Return [X, Y] of the center of cell containing provided text 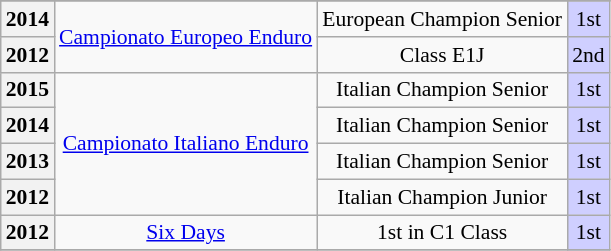
Class E1J [442, 55]
2nd [588, 55]
Six Days [186, 233]
2013 [28, 162]
European Champion Senior [442, 19]
Campionato Italiano Enduro [186, 143]
Italian Champion Junior [442, 197]
2015 [28, 90]
1st in C1 Class [442, 233]
Campionato Europeo Enduro [186, 36]
